Capture the cell that displays the provided text and extract its (X, Y) central coordinate. 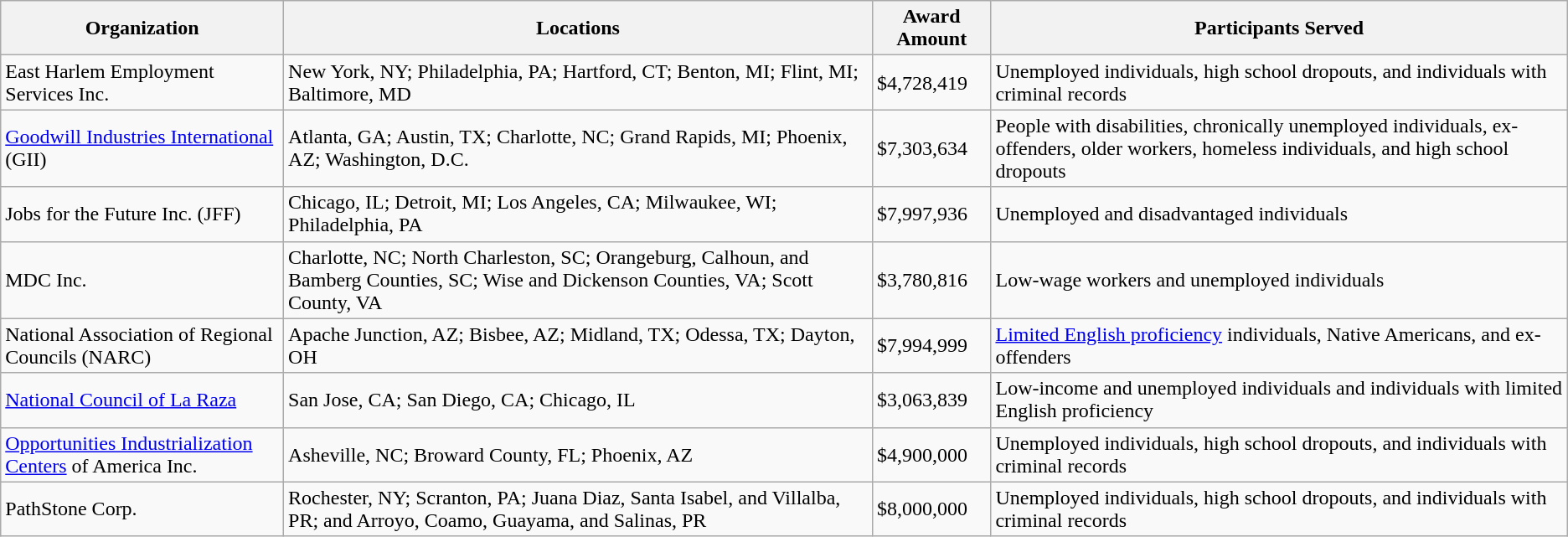
$3,063,839 (931, 400)
Locations (578, 28)
New York, NY; Philadelphia, PA; Hartford, CT; Benton, MI; Flint, MI; Baltimore, MD (578, 82)
Low-wage workers and unemployed individuals (1279, 280)
Chicago, IL; Detroit, MI; Los Angeles, CA; Milwaukee, WI; Philadelphia, PA (578, 214)
People with disabilities, chronically unemployed individuals, ex-offenders, older workers, homeless individuals, and high school dropouts (1279, 148)
National Association of Regional Councils (NARC) (142, 345)
Charlotte, NC; North Charleston, SC; Orangeburg, Calhoun, and Bamberg Counties, SC; Wise and Dickenson Counties, VA; Scott County, VA (578, 280)
Atlanta, GA; Austin, TX; Charlotte, NC; Grand Rapids, MI; Phoenix, AZ; Washington, D.C. (578, 148)
Opportunities Industrialization Centers of America Inc. (142, 454)
$7,997,936 (931, 214)
Low-income and unemployed individuals and individuals with limited English proficiency (1279, 400)
$8,000,000 (931, 509)
Goodwill Industries International (GII) (142, 148)
$4,728,419 (931, 82)
Award Amount (931, 28)
PathStone Corp. (142, 509)
$3,780,816 (931, 280)
Limited English proficiency individuals, Native Americans, and ex-offenders (1279, 345)
Unemployed and disadvantaged individuals (1279, 214)
National Council of La Raza (142, 400)
$7,303,634 (931, 148)
Asheville, NC; Broward County, FL; Phoenix, AZ (578, 454)
$4,900,000 (931, 454)
Organization (142, 28)
Apache Junction, AZ; Bisbee, AZ; Midland, TX; Odessa, TX; Dayton, OH (578, 345)
$7,994,999 (931, 345)
Jobs for the Future Inc. (JFF) (142, 214)
Rochester, NY; Scranton, PA; Juana Diaz, Santa Isabel, and Villalba, PR; and Arroyo, Coamo, Guayama, and Salinas, PR (578, 509)
Participants Served (1279, 28)
MDC Inc. (142, 280)
San Jose, CA; San Diego, CA; Chicago, IL (578, 400)
East Harlem Employment Services Inc. (142, 82)
